Locate the cell with the specified text and output its [x, y] center coordinate. 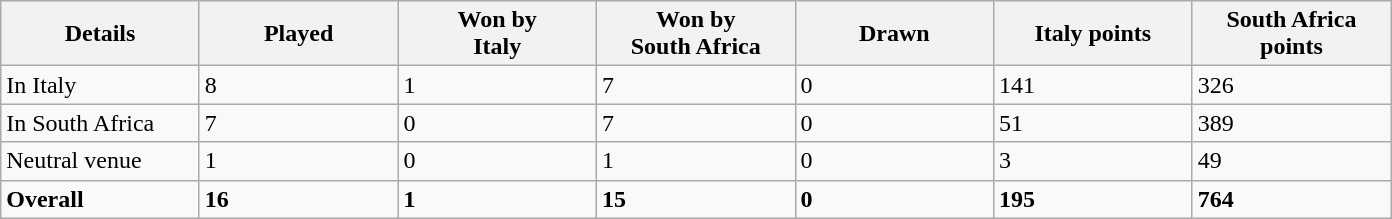
South Africa points [1292, 34]
Neutral venue [100, 161]
Played [298, 34]
326 [1292, 85]
51 [1094, 123]
141 [1094, 85]
389 [1292, 123]
Won bySouth Africa [696, 34]
In Italy [100, 85]
195 [1094, 199]
3 [1094, 161]
49 [1292, 161]
15 [696, 199]
Italy points [1094, 34]
Drawn [894, 34]
16 [298, 199]
Won byItaly [498, 34]
Overall [100, 199]
In South Africa [100, 123]
8 [298, 85]
Details [100, 34]
764 [1292, 199]
